Return the [X, Y] coordinate for the center point of the cell that contains the specified text.  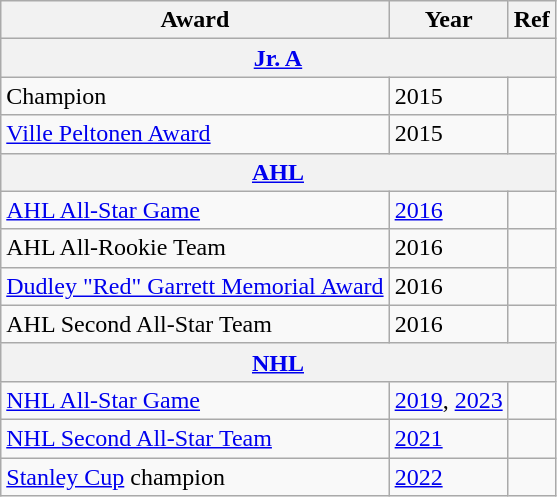
Stanley Cup champion [195, 477]
2021 [448, 438]
2022 [448, 477]
AHL All-Rookie Team [195, 248]
Dudley "Red" Garrett Memorial Award [195, 286]
AHL Second All-Star Team [195, 324]
Award [195, 20]
2019, 2023 [448, 400]
AHL [278, 172]
NHL Second All-Star Team [195, 438]
NHL [278, 362]
NHL All-Star Game [195, 400]
Champion [195, 96]
Year [448, 20]
Ref [532, 20]
Ville Peltonen Award [195, 134]
AHL All-Star Game [195, 210]
Jr. A [278, 58]
